Scan for the cell matching the given text and deliver its [X, Y] coordinate at center. 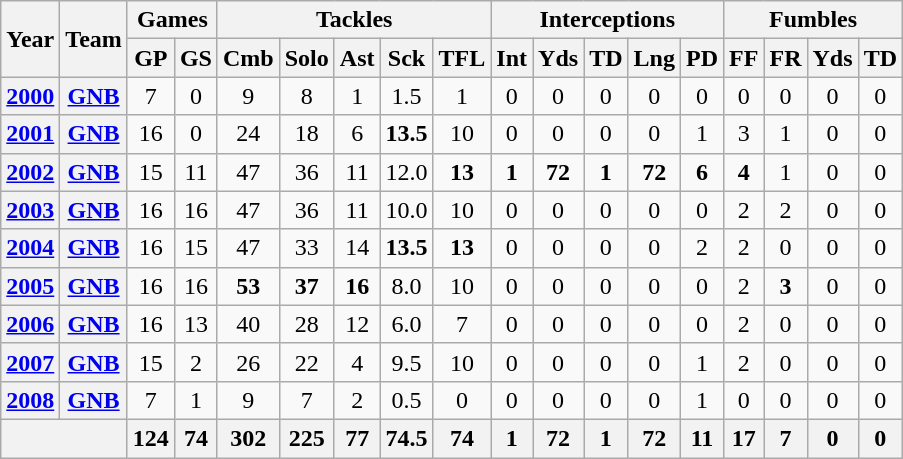
GS [196, 58]
Ast [357, 58]
2007 [30, 362]
9.5 [406, 362]
Int [512, 58]
37 [306, 286]
28 [306, 324]
GP [150, 58]
124 [150, 438]
74.5 [406, 438]
18 [306, 134]
33 [306, 248]
2005 [30, 286]
8.0 [406, 286]
10.0 [406, 210]
Lng [654, 58]
2008 [30, 400]
0.5 [406, 400]
Cmb [248, 58]
Solo [306, 58]
17 [744, 438]
Year [30, 39]
22 [306, 362]
2002 [30, 172]
2003 [30, 210]
TFL [462, 58]
2004 [30, 248]
53 [248, 286]
12 [357, 324]
77 [357, 438]
Interceptions [608, 20]
FR [786, 58]
40 [248, 324]
Tackles [354, 20]
1.5 [406, 96]
14 [357, 248]
225 [306, 438]
Sck [406, 58]
2000 [30, 96]
PD [702, 58]
8 [306, 96]
Fumbles [814, 20]
12.0 [406, 172]
24 [248, 134]
2001 [30, 134]
Team [94, 39]
2006 [30, 324]
FF [744, 58]
6.0 [406, 324]
Games [172, 20]
26 [248, 362]
302 [248, 438]
